Determine the [x, y] coordinate at the center of the cell enclosing the given text.  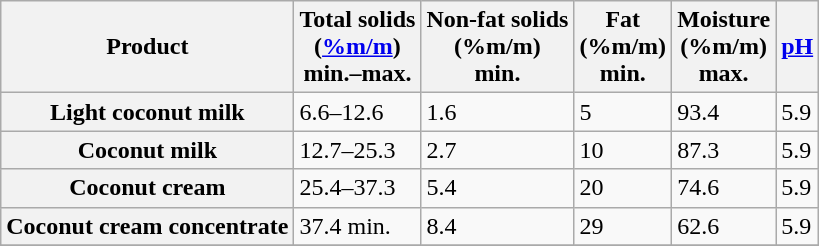
10 [623, 150]
93.4 [724, 112]
1.6 [498, 112]
87.3 [724, 150]
29 [623, 226]
2.7 [498, 150]
Coconut cream [148, 188]
5 [623, 112]
6.6–12.6 [358, 112]
25.4–37.3 [358, 188]
Light coconut milk [148, 112]
62.6 [724, 226]
5.4 [498, 188]
20 [623, 188]
pH [798, 47]
Non-fat solids(%m/m)min. [498, 47]
12.7–25.3 [358, 150]
Coconut milk [148, 150]
Total solids(%m/m)min.–max. [358, 47]
Fat(%m/m)min. [623, 47]
Product [148, 47]
37.4 min. [358, 226]
8.4 [498, 226]
Coconut cream concentrate [148, 226]
74.6 [724, 188]
Moisture(%m/m)max. [724, 47]
